Output the (X, Y) coordinate of the center of the cell containing the given text.  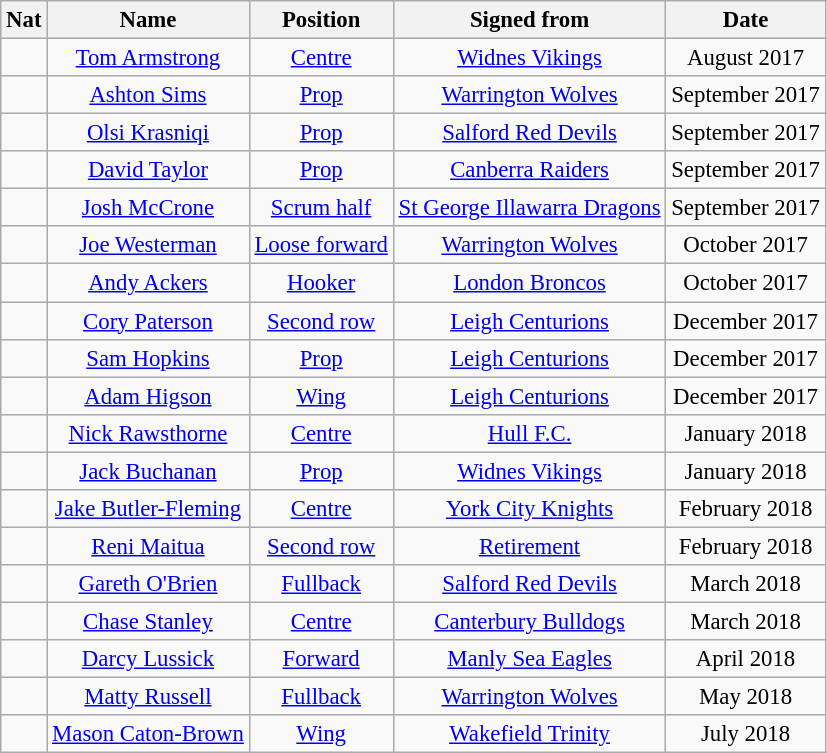
Nick Rawsthorne (148, 433)
Joe Westerman (148, 245)
Position (321, 20)
Reni Maitua (148, 546)
Olsi Krasniqi (148, 133)
St George Illawarra Dragons (530, 208)
Ashton Sims (148, 95)
Loose forward (321, 245)
Date (746, 20)
Cory Paterson (148, 321)
London Broncos (530, 283)
Andy Ackers (148, 283)
Jake Butler-Fleming (148, 509)
Chase Stanley (148, 621)
August 2017 (746, 58)
York City Knights (530, 509)
Sam Hopkins (148, 358)
Scrum half (321, 208)
Darcy Lussick (148, 659)
Nat (24, 20)
Tom Armstrong (148, 58)
Wakefield Trinity (530, 734)
Retirement (530, 546)
Canterbury Bulldogs (530, 621)
Jack Buchanan (148, 471)
Matty Russell (148, 697)
Signed from (530, 20)
Gareth O'Brien (148, 584)
Mason Caton-Brown (148, 734)
Hooker (321, 283)
Manly Sea Eagles (530, 659)
Josh McCrone (148, 208)
May 2018 (746, 697)
Adam Higson (148, 396)
Canberra Raiders (530, 170)
April 2018 (746, 659)
Name (148, 20)
July 2018 (746, 734)
Hull F.C. (530, 433)
Forward (321, 659)
David Taylor (148, 170)
